Scan for the cell matching the given text and deliver its (x, y) coordinate at center. 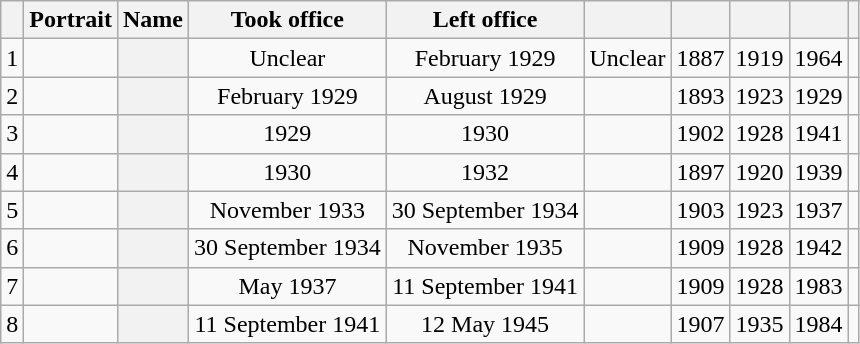
1964 (818, 58)
Name (152, 20)
1941 (818, 134)
1984 (818, 324)
1 (12, 58)
5 (12, 210)
1920 (760, 172)
Took office (288, 20)
May 1937 (288, 286)
7 (12, 286)
1902 (700, 134)
1903 (700, 210)
Portrait (71, 20)
November 1933 (288, 210)
2 (12, 96)
1932 (485, 172)
1907 (700, 324)
1897 (700, 172)
November 1935 (485, 248)
6 (12, 248)
1935 (760, 324)
August 1929 (485, 96)
1983 (818, 286)
1887 (700, 58)
3 (12, 134)
1937 (818, 210)
1942 (818, 248)
1919 (760, 58)
12 May 1945 (485, 324)
Left office (485, 20)
8 (12, 324)
4 (12, 172)
1939 (818, 172)
1893 (700, 96)
